Find where the given text appears and provide that cell's center as (X, Y) coordinate. 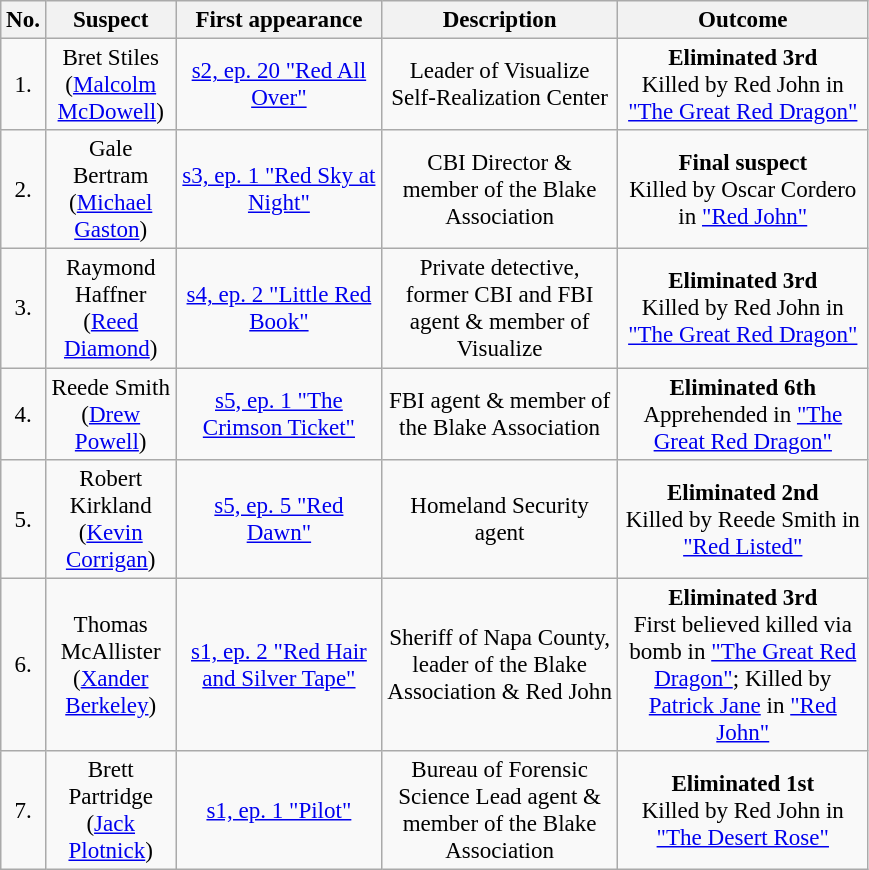
Final suspectKilled by Oscar Cordero in "Red John" (742, 190)
Private detective, former CBI and FBI agent & member of Visualize (500, 308)
Outcome (742, 20)
Bureau of Forensic Science Lead agent & member of the Blake Association (500, 810)
6. (24, 664)
Eliminated 6thApprehended in "The Great Red Dragon" (742, 414)
First appearance (279, 20)
Suspect (110, 20)
s5, ep. 5 "Red Dawn" (279, 520)
Brett Partridge(Jack Plotnick) (110, 810)
s3, ep. 1 "Red Sky at Night" (279, 190)
Leader of Visualize Self-Realization Center (500, 85)
Gale Bertram(Michael Gaston) (110, 190)
Reede Smith(Drew Powell) (110, 414)
s4, ep. 2 "Little Red Book" (279, 308)
FBI agent & member of the Blake Association (500, 414)
7. (24, 810)
Raymond Haffner(Reed Diamond) (110, 308)
Sheriff of Napa County, leader of the Blake Association & Red John (500, 664)
Eliminated 3rdFirst believed killed via bomb in "The Great Red Dragon"; Killed by Patrick Jane in "Red John" (742, 664)
s5, ep. 1 "The Crimson Ticket" (279, 414)
Eliminated 2ndKilled by Reede Smith in "Red Listed" (742, 520)
s2, ep. 20 "Red All Over" (279, 85)
2. (24, 190)
Homeland Security agent (500, 520)
Description (500, 20)
Bret Stiles(Malcolm McDowell) (110, 85)
Robert Kirkland(Kevin Corrigan) (110, 520)
No. (24, 20)
1. (24, 85)
s1, ep. 1 "Pilot" (279, 810)
3. (24, 308)
Thomas McAllister(Xander Berkeley) (110, 664)
CBI Director & member of the Blake Association (500, 190)
4. (24, 414)
Eliminated 1stKilled by Red John in "The Desert Rose" (742, 810)
5. (24, 520)
s1, ep. 2 "Red Hair and Silver Tape" (279, 664)
